Search for the cell housing the specified text and yield its (X, Y) center coordinate. 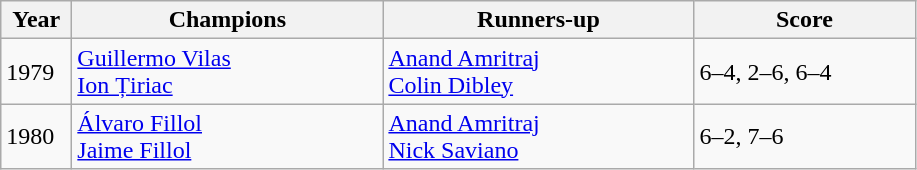
Year (36, 20)
6–2, 7–6 (804, 136)
Anand Amritraj Nick Saviano (538, 136)
Anand Amritraj Colin Dibley (538, 72)
1980 (36, 136)
Runners-up (538, 20)
Álvaro Fillol Jaime Fillol (228, 136)
Champions (228, 20)
1979 (36, 72)
Score (804, 20)
Guillermo Vilas Ion Țiriac (228, 72)
6–4, 2–6, 6–4 (804, 72)
